Capture the cell that displays the provided text and extract its [x, y] central coordinate. 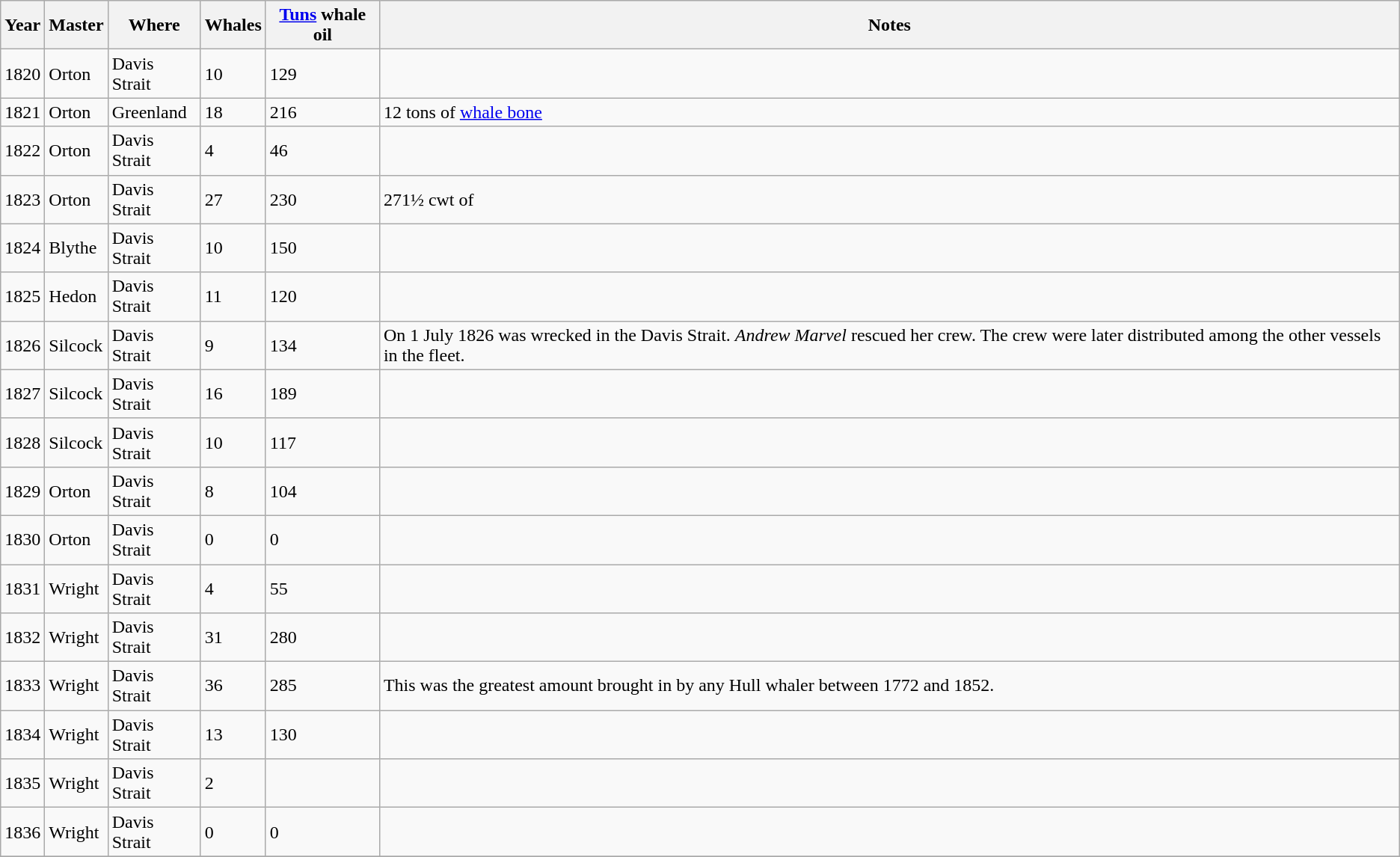
1823 [22, 199]
27 [233, 199]
36 [233, 686]
104 [322, 491]
1833 [22, 686]
216 [322, 112]
Whales [233, 25]
Where [154, 25]
On 1 July 1826 was wrecked in the Davis Strait. Andrew Marvel rescued her crew. The crew were later distributed among the other vessels in the fleet. [889, 345]
This was the greatest amount brought in by any Hull whaler between 1772 and 1852. [889, 686]
31 [233, 637]
230 [322, 199]
11 [233, 296]
Master [76, 25]
Tuns whale oil [322, 25]
1825 [22, 296]
Year [22, 25]
Notes [889, 25]
1836 [22, 832]
1832 [22, 637]
1820 [22, 73]
1821 [22, 112]
9 [233, 345]
16 [233, 393]
55 [322, 588]
285 [322, 686]
189 [322, 393]
12 tons of whale bone [889, 112]
1831 [22, 588]
1834 [22, 734]
129 [322, 73]
1827 [22, 393]
Blythe [76, 248]
18 [233, 112]
134 [322, 345]
1835 [22, 784]
1822 [22, 151]
Hedon [76, 296]
280 [322, 637]
1824 [22, 248]
13 [233, 734]
1830 [22, 540]
2 [233, 784]
Greenland [154, 112]
150 [322, 248]
120 [322, 296]
46 [322, 151]
8 [233, 491]
1828 [22, 443]
117 [322, 443]
130 [322, 734]
271½ cwt of [889, 199]
1829 [22, 491]
1826 [22, 345]
